Find where the given text appears and provide that cell's center as [X, Y] coordinate. 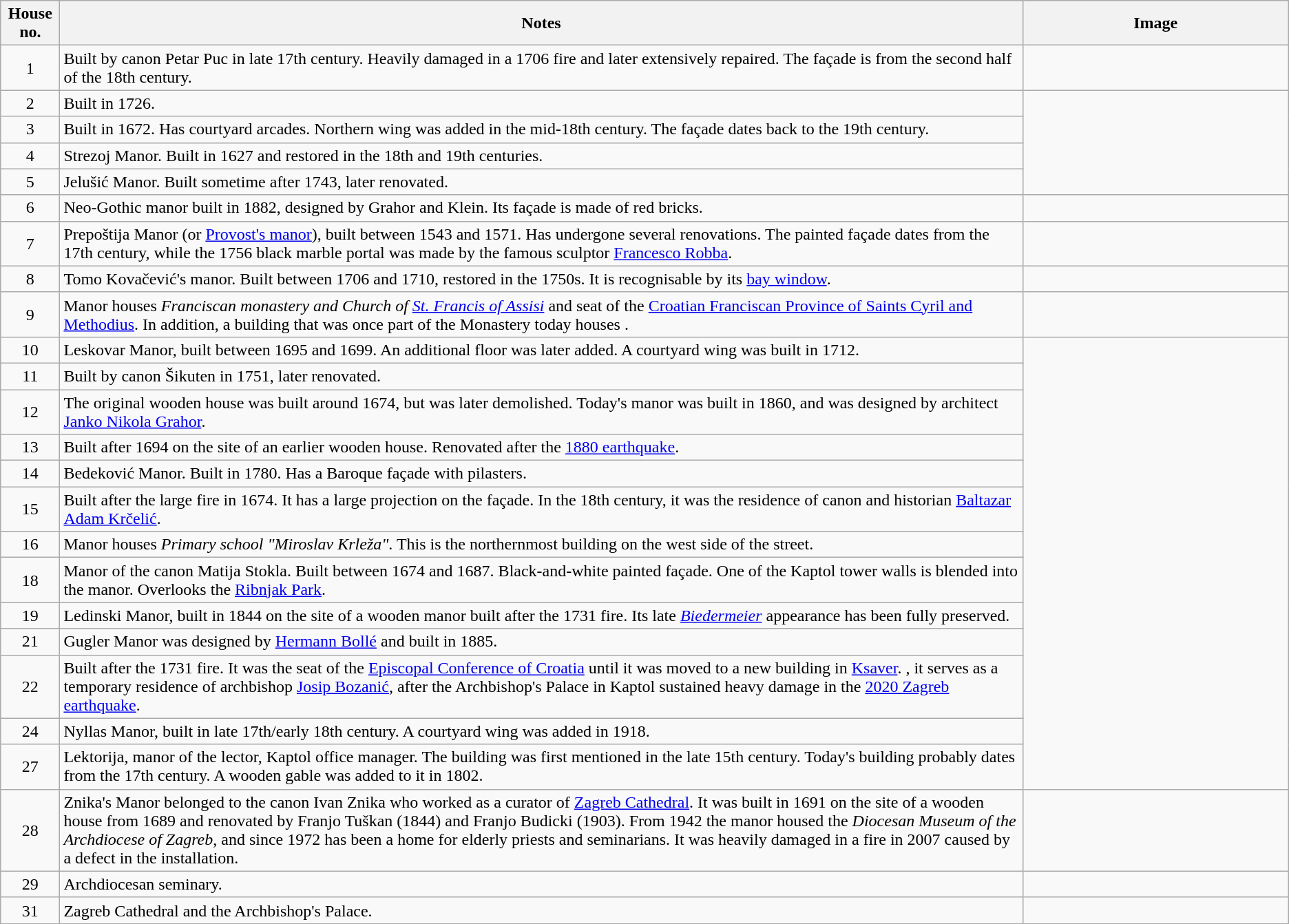
2 [30, 103]
8 [30, 279]
Nyllas Manor, built in late 17th/early 18th century. A courtyard wing was added in 1918. [541, 731]
Manor houses Primary school "Miroslav Krleža". This is the northernmost building on the west side of the street. [541, 545]
24 [30, 731]
21 [30, 642]
Ledinski Manor, built in 1844 on the site of a wooden manor built after the 1731 fire. Its late Biedermeier appearance has been fully preserved. [541, 616]
9 [30, 314]
Zagreb Cathedral and the Archbishop's Palace. [541, 910]
11 [30, 376]
16 [30, 545]
19 [30, 616]
Archdiocesan seminary. [541, 884]
13 [30, 448]
Leskovar Manor, built between 1695 and 1699. An additional floor was later added. A courtyard wing was built in 1712. [541, 350]
7 [30, 244]
Image [1155, 23]
29 [30, 884]
14 [30, 474]
Bedeković Manor. Built in 1780. Has a Baroque façade with pilasters. [541, 474]
Built by canon Šikuten in 1751, later renovated. [541, 376]
18 [30, 580]
House no. [30, 23]
4 [30, 156]
Strezoj Manor. Built in 1627 and restored in the 18th and 19th centuries. [541, 156]
28 [30, 830]
Tomo Kovačević's manor. Built between 1706 and 1710, restored in the 1750s. It is recognisable by its bay window. [541, 279]
27 [30, 767]
15 [30, 510]
10 [30, 350]
12 [30, 412]
3 [30, 129]
31 [30, 910]
Built after 1694 on the site of an earlier wooden house. Renovated after the 1880 earthquake. [541, 448]
5 [30, 182]
6 [30, 208]
Notes [541, 23]
1 [30, 67]
22 [30, 686]
Neo-Gothic manor built in 1882, designed by Grahor and Klein. Its façade is made of red bricks. [541, 208]
Gugler Manor was designed by Hermann Bollé and built in 1885. [541, 642]
Built in 1672. Has courtyard arcades. Northern wing was added in the mid-18th century. The façade dates back to the 19th century. [541, 129]
Jelušić Manor. Built sometime after 1743, later renovated. [541, 182]
Built in 1726. [541, 103]
